Find where the given text appears and provide that cell's center as [x, y] coordinate. 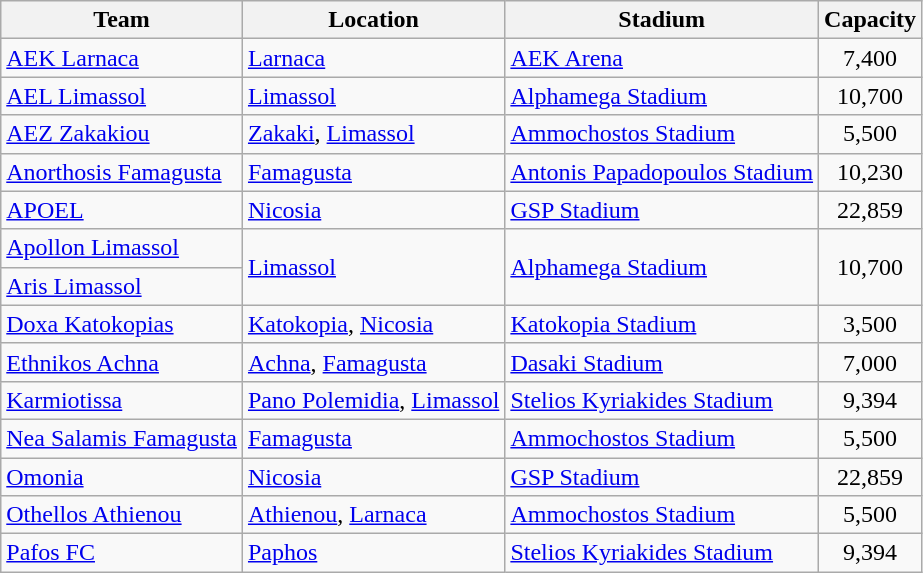
Aris Limassol [122, 286]
Antonis Papadopoulos Stadium [662, 172]
7,400 [870, 58]
AEK Arena [662, 58]
Anorthosis Famagusta [122, 172]
3,500 [870, 324]
Dasaki Stadium [662, 362]
Katokopia, Nicosia [373, 324]
Larnaca [373, 58]
10,230 [870, 172]
Pano Polemidia, Limassol [373, 400]
APOEL [122, 210]
Team [122, 20]
Achna, Famagusta [373, 362]
Karmiotissa [122, 400]
Othellos Athienou [122, 515]
Nea Salamis Famagusta [122, 438]
AEL Limassol [122, 96]
Pafos FC [122, 553]
Zakaki, Limassol [373, 134]
AEK Larnaca [122, 58]
Ethnikos Achna [122, 362]
Athienou, Larnaca [373, 515]
Omonia [122, 477]
Capacity [870, 20]
Stadium [662, 20]
Doxa Katokopias [122, 324]
7,000 [870, 362]
Katokopia Stadium [662, 324]
Location [373, 20]
AEZ Zakakiou [122, 134]
Apollon Limassol [122, 248]
Paphos [373, 553]
